Search for the cell housing the specified text and yield its [X, Y] center coordinate. 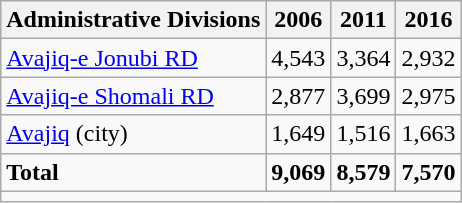
7,570 [428, 172]
Avajiq-e Shomali RD [134, 96]
2,932 [428, 58]
1,649 [298, 134]
2,975 [428, 96]
Total [134, 172]
4,543 [298, 58]
2,877 [298, 96]
1,516 [364, 134]
8,579 [364, 172]
3,364 [364, 58]
Avajiq (city) [134, 134]
2011 [364, 20]
9,069 [298, 172]
Administrative Divisions [134, 20]
Avajiq-e Jonubi RD [134, 58]
2016 [428, 20]
2006 [298, 20]
3,699 [364, 96]
1,663 [428, 134]
